Pinpoint the cell where the given text exists, returning its [X, Y] midpoint coordinate. 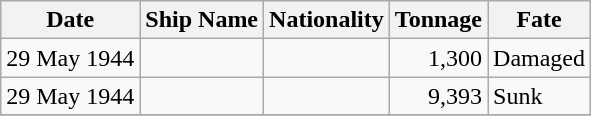
Ship Name [202, 20]
Nationality [327, 20]
Date [70, 20]
Damaged [540, 58]
Tonnage [438, 20]
9,393 [438, 96]
Fate [540, 20]
Sunk [540, 96]
1,300 [438, 58]
